Pinpoint the cell where the given text exists, returning its (X, Y) midpoint coordinate. 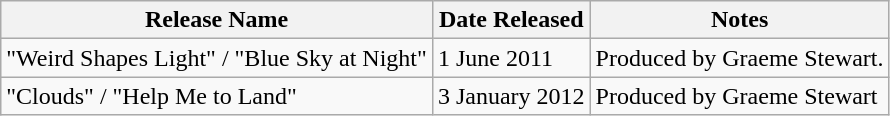
1 June 2011 (511, 58)
Release Name (217, 20)
"Weird Shapes Light" / "Blue Sky at Night" (217, 58)
Date Released (511, 20)
Produced by Graeme Stewart (740, 96)
Notes (740, 20)
"Clouds" / "Help Me to Land" (217, 96)
3 January 2012 (511, 96)
Produced by Graeme Stewart. (740, 58)
